For the text-containing cell, return its midpoint in (X, Y) coordinate format. 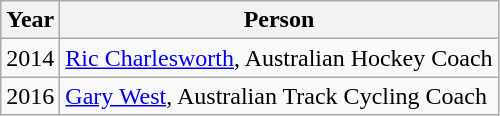
Ric Charlesworth, Australian Hockey Coach (279, 58)
Person (279, 20)
Year (30, 20)
2016 (30, 96)
Gary West, Australian Track Cycling Coach (279, 96)
2014 (30, 58)
